Locate the cell with the specified text and output its (X, Y) center coordinate. 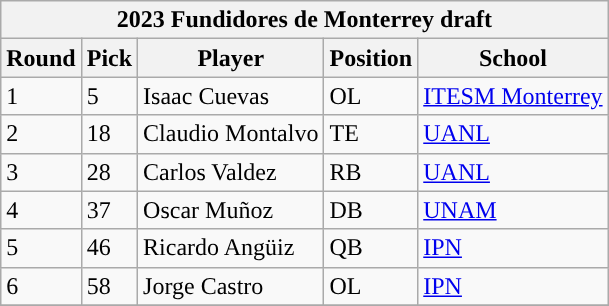
UNAM (513, 210)
2023 Fundidores de Monterrey draft (304, 20)
18 (109, 134)
Carlos Valdez (231, 172)
28 (109, 172)
46 (109, 248)
4 (41, 210)
Claudio Montalvo (231, 134)
Pick (109, 58)
DB (371, 210)
3 (41, 172)
1 (41, 96)
School (513, 58)
QB (371, 248)
Isaac Cuevas (231, 96)
Jorge Castro (231, 286)
Player (231, 58)
ITESM Monterrey (513, 96)
Round (41, 58)
58 (109, 286)
37 (109, 210)
Ricardo Angüiz (231, 248)
6 (41, 286)
2 (41, 134)
Oscar Muñoz (231, 210)
TE (371, 134)
Position (371, 58)
RB (371, 172)
